Detect which cell encompasses the target text, then output its (X, Y) center coordinate. 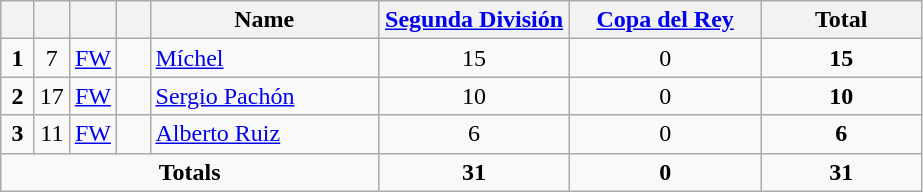
Copa del Rey (666, 20)
1 (18, 58)
17 (52, 96)
Segunda División (474, 20)
Sergio Pachón (264, 96)
11 (52, 134)
2 (18, 96)
Míchel (264, 58)
3 (18, 134)
Alberto Ruiz (264, 134)
Total (842, 20)
Name (264, 20)
7 (52, 58)
Totals (190, 172)
